Pinpoint the cell where the given text exists, returning its [x, y] midpoint coordinate. 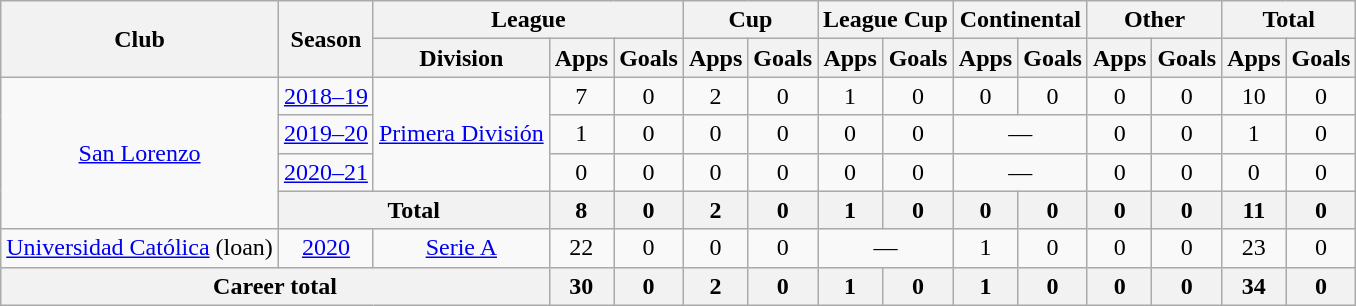
23 [1254, 248]
Club [140, 39]
11 [1254, 210]
34 [1254, 286]
Career total [275, 286]
2018–19 [326, 96]
League Cup [886, 20]
League [528, 20]
Season [326, 39]
San Lorenzo [140, 153]
Other [1154, 20]
2020–21 [326, 172]
2020 [326, 248]
10 [1254, 96]
Serie A [461, 248]
7 [581, 96]
Universidad Católica (loan) [140, 248]
30 [581, 286]
Division [461, 58]
8 [581, 210]
2019–20 [326, 134]
22 [581, 248]
Continental [1020, 20]
Cup [750, 20]
Primera División [461, 134]
